Locate the cell with the specified text and output its [x, y] center coordinate. 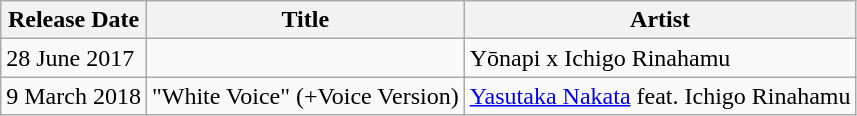
Yasutaka Nakata feat. Ichigo Rinahamu [660, 96]
28 June 2017 [74, 58]
"White Voice" (+Voice Version) [305, 96]
Artist [660, 20]
Title [305, 20]
9 March 2018 [74, 96]
Yōnapi x Ichigo Rinahamu [660, 58]
Release Date [74, 20]
